Return the [x, y] coordinate for the center point of the cell that contains the specified text.  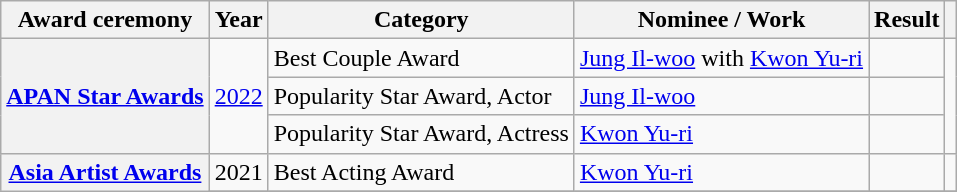
Nominee / Work [721, 20]
Popularity Star Award, Actor [421, 96]
Jung Il-woo [721, 96]
Award ceremony [105, 20]
Result [907, 20]
Popularity Star Award, Actress [421, 134]
2021 [238, 172]
Year [238, 20]
Asia Artist Awards [105, 172]
Best Acting Award [421, 172]
APAN Star Awards [105, 96]
2022 [238, 96]
Jung Il-woo with Kwon Yu-ri [721, 58]
Category [421, 20]
Best Couple Award [421, 58]
